Output the [x, y] coordinate of the center of the cell containing the given text.  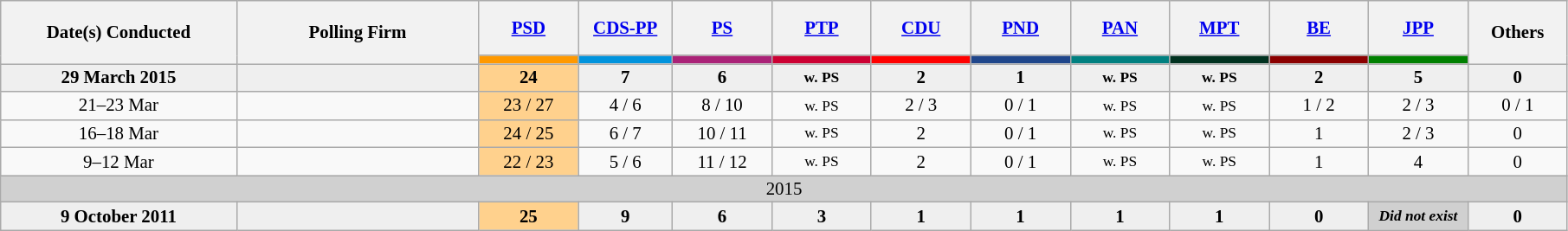
21–23 Mar [119, 106]
9–12 Mar [119, 162]
PSD [528, 28]
JPP [1418, 28]
10 / 11 [722, 133]
22 / 23 [528, 162]
4 / 6 [625, 106]
29 March 2015 [119, 78]
9 October 2011 [119, 216]
4 [1418, 162]
2015 [784, 189]
6 / 7 [625, 133]
PTP [821, 28]
25 [528, 216]
16–18 Mar [119, 133]
8 / 10 [722, 106]
Polling Firm [358, 33]
24 / 25 [528, 133]
CDS-PP [625, 28]
23 / 27 [528, 106]
Others [1517, 33]
PS [722, 28]
9 [625, 216]
Date(s) Conducted [119, 33]
PAN [1120, 28]
Did not exist [1418, 216]
3 [821, 216]
1 / 2 [1320, 106]
CDU [921, 28]
5 [1418, 78]
24 [528, 78]
11 / 12 [722, 162]
BE [1320, 28]
MPT [1219, 28]
5 / 6 [625, 162]
7 [625, 78]
PND [1020, 28]
